Locate the cell with the specified text and output its (x, y) center coordinate. 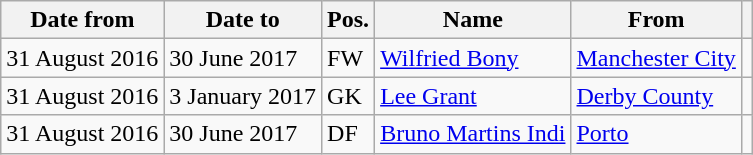
Wilfried Bony (473, 58)
Name (473, 20)
Date to (243, 20)
3 January 2017 (243, 96)
Lee Grant (473, 96)
GK (348, 96)
Bruno Martins Indi (473, 134)
DF (348, 134)
Manchester City (656, 58)
Pos. (348, 20)
From (656, 20)
Porto (656, 134)
Derby County (656, 96)
FW (348, 58)
Date from (82, 20)
